From the cell containing the given text, extract its center point as [X, Y] coordinate. 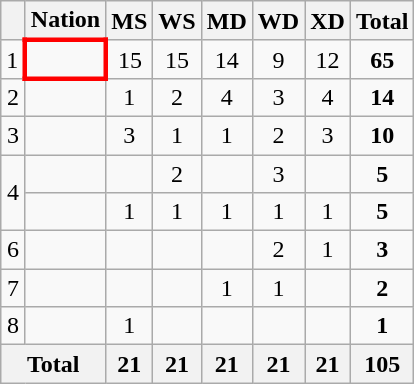
12 [328, 59]
Nation [65, 21]
7 [14, 288]
WS [177, 21]
65 [382, 59]
10 [382, 135]
WD [278, 21]
105 [382, 364]
6 [14, 250]
MS [130, 21]
9 [278, 59]
8 [14, 326]
MD [226, 21]
XD [328, 21]
